Detect which cell encompasses the target text, then output its [X, Y] center coordinate. 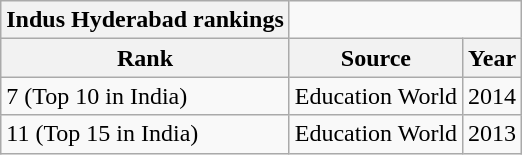
Source [376, 58]
7 (Top 10 in India) [146, 96]
11 (Top 15 in India) [146, 134]
Year [492, 58]
Indus Hyderabad rankings [146, 20]
Rank [146, 58]
2013 [492, 134]
2014 [492, 96]
